Find where the given text appears and provide that cell's center as [x, y] coordinate. 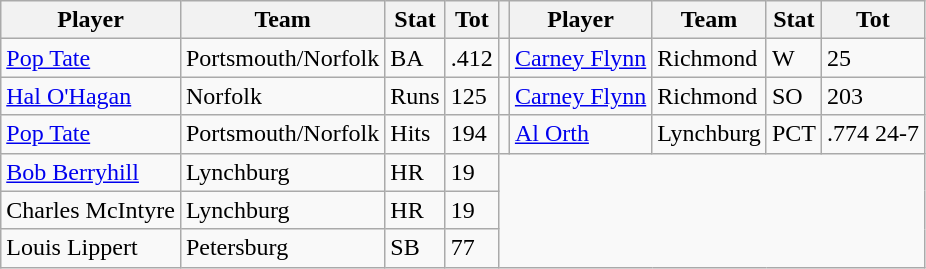
Hal O'Hagan [91, 96]
Al Orth [580, 134]
Norfolk [282, 96]
203 [872, 96]
Runs [415, 96]
PCT [794, 134]
BA [415, 58]
Charles McIntyre [91, 210]
194 [472, 134]
W [794, 58]
77 [472, 248]
125 [472, 96]
Louis Lippert [91, 248]
Bob Berryhill [91, 172]
SO [794, 96]
Hits [415, 134]
Petersburg [282, 248]
.412 [472, 58]
25 [872, 58]
SB [415, 248]
.774 24-7 [872, 134]
